Scan for the cell matching the given text and deliver its [X, Y] coordinate at center. 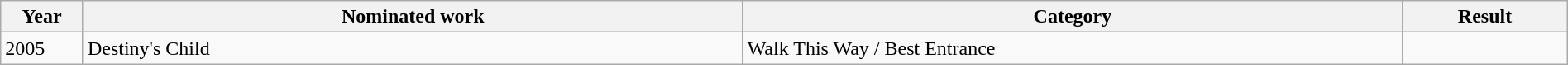
Destiny's Child [413, 48]
Result [1485, 17]
Walk This Way / Best Entrance [1073, 48]
Category [1073, 17]
Year [42, 17]
2005 [42, 48]
Nominated work [413, 17]
